Determine the (x, y) coordinate at the center of the cell enclosing the given text.  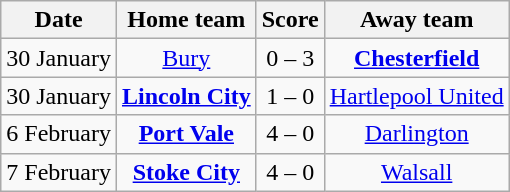
Walsall (416, 172)
1 – 0 (290, 96)
Darlington (416, 134)
Bury (186, 58)
Chesterfield (416, 58)
Port Vale (186, 134)
Stoke City (186, 172)
Date (59, 20)
Hartlepool United (416, 96)
Away team (416, 20)
Score (290, 20)
Home team (186, 20)
6 February (59, 134)
7 February (59, 172)
0 – 3 (290, 58)
Lincoln City (186, 96)
